Determine the (x, y) coordinate at the center of the cell enclosing the given text.  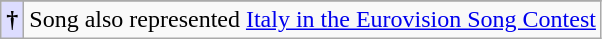
Song also represented Italy in the Eurovision Song Contest (313, 20)
† (12, 20)
